Pinpoint the cell where the given text exists, returning its (X, Y) midpoint coordinate. 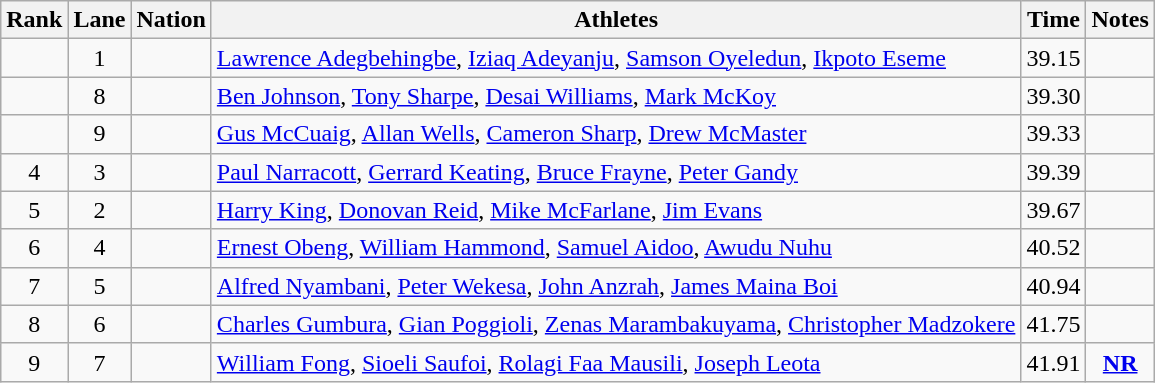
Paul Narracott, Gerrard Keating, Bruce Frayne, Peter Gandy (616, 172)
39.30 (1054, 96)
2 (100, 210)
3 (100, 172)
1 (100, 58)
41.91 (1054, 362)
39.39 (1054, 172)
NR (1120, 362)
40.52 (1054, 248)
Charles Gumbura, Gian Poggioli, Zenas Marambakuyama, Christopher Madzokere (616, 324)
Rank (34, 20)
39.15 (1054, 58)
Nation (171, 20)
Ben Johnson, Tony Sharpe, Desai Williams, Mark McKoy (616, 96)
Gus McCuaig, Allan Wells, Cameron Sharp, Drew McMaster (616, 134)
41.75 (1054, 324)
Time (1054, 20)
39.33 (1054, 134)
Lane (100, 20)
Harry King, Donovan Reid, Mike McFarlane, Jim Evans (616, 210)
Ernest Obeng, William Hammond, Samuel Aidoo, Awudu Nuhu (616, 248)
Lawrence Adegbehingbe, Iziaq Adeyanju, Samson Oyeledun, Ikpoto Eseme (616, 58)
Notes (1120, 20)
Alfred Nyambani, Peter Wekesa, John Anzrah, James Maina Boi (616, 286)
40.94 (1054, 286)
39.67 (1054, 210)
William Fong, Sioeli Saufoi, Rolagi Faa Mausili, Joseph Leota (616, 362)
Athletes (616, 20)
